Output the [x, y] coordinate of the center of the cell containing the given text.  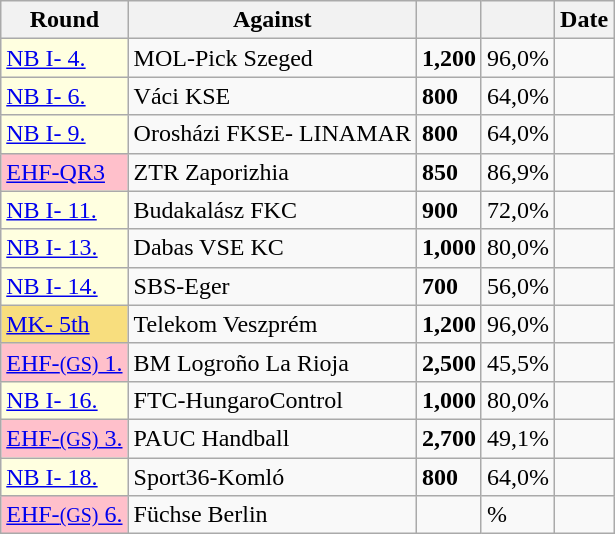
EHF-(GS) 1. [64, 362]
Dabas VSE KC [272, 248]
EHF-QR3 [64, 172]
900 [448, 210]
NB I- 14. [64, 286]
NB I- 13. [64, 248]
BM Logroño La Rioja [272, 362]
72,0% [518, 210]
NB I- 11. [64, 210]
Round [64, 20]
ZTR Zaporizhia [272, 172]
NB I- 4. [64, 58]
Váci KSE [272, 96]
850 [448, 172]
MOL-Pick Szeged [272, 58]
EHF-(GS) 6. [64, 515]
Against [272, 20]
PAUC Handball [272, 438]
56,0% [518, 286]
NB I- 6. [64, 96]
Telekom Veszprém [272, 324]
NB I- 9. [64, 134]
86,9% [518, 172]
Füchse Berlin [272, 515]
2,500 [448, 362]
Orosházi FKSE- LINAMAR [272, 134]
45,5% [518, 362]
NB I- 18. [64, 477]
FTC-HungaroControl [272, 400]
MK- 5th [64, 324]
% [518, 515]
2,700 [448, 438]
Sport36-Komló [272, 477]
SBS-Eger [272, 286]
Budakalász FKC [272, 210]
EHF-(GS) 3. [64, 438]
Date [584, 20]
700 [448, 286]
NB I- 16. [64, 400]
49,1% [518, 438]
